Search for the cell housing the specified text and yield its [x, y] center coordinate. 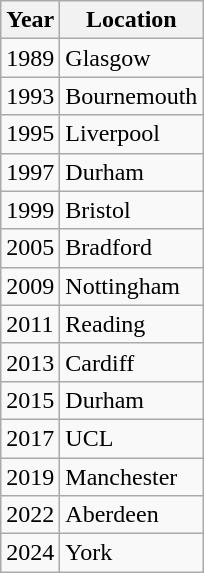
2011 [30, 324]
UCL [132, 438]
1989 [30, 58]
Manchester [132, 477]
Cardiff [132, 362]
Reading [132, 324]
2013 [30, 362]
Location [132, 20]
2015 [30, 400]
Liverpool [132, 134]
Bournemouth [132, 96]
1995 [30, 134]
Nottingham [132, 286]
Glasgow [132, 58]
2005 [30, 248]
2022 [30, 515]
Bradford [132, 248]
Aberdeen [132, 515]
1993 [30, 96]
2017 [30, 438]
2024 [30, 553]
1999 [30, 210]
1997 [30, 172]
2009 [30, 286]
2019 [30, 477]
York [132, 553]
Year [30, 20]
Bristol [132, 210]
